Search for the cell housing the specified text and yield its (x, y) center coordinate. 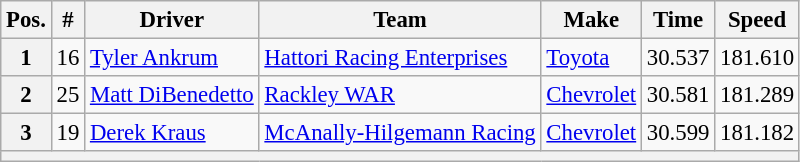
19 (68, 133)
Matt DiBenedetto (172, 95)
30.599 (678, 133)
30.537 (678, 58)
30.581 (678, 95)
181.289 (758, 95)
25 (68, 95)
# (68, 20)
181.610 (758, 58)
16 (68, 58)
McAnally-Hilgemann Racing (400, 133)
Driver (172, 20)
Make (591, 20)
Hattori Racing Enterprises (400, 58)
Team (400, 20)
2 (26, 95)
Speed (758, 20)
3 (26, 133)
181.182 (758, 133)
Derek Kraus (172, 133)
1 (26, 58)
Time (678, 20)
Toyota (591, 58)
Pos. (26, 20)
Tyler Ankrum (172, 58)
Rackley WAR (400, 95)
